Determine the (X, Y) coordinate at the center of the cell enclosing the given text.  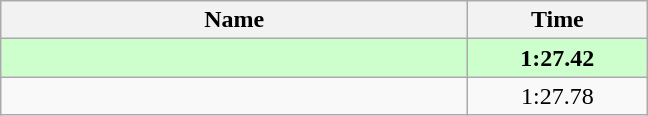
Time (558, 20)
1:27.78 (558, 96)
1:27.42 (558, 58)
Name (234, 20)
